Determine the (x, y) coordinate at the center of the cell enclosing the given text.  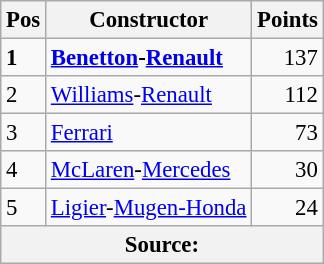
Ligier-Mugen-Honda (149, 208)
McLaren-Mercedes (149, 170)
5 (24, 208)
Points (288, 20)
2 (24, 95)
Constructor (149, 20)
73 (288, 133)
112 (288, 95)
Ferrari (149, 133)
Source: (162, 245)
Williams-Renault (149, 95)
137 (288, 58)
4 (24, 170)
3 (24, 133)
30 (288, 170)
Benetton-Renault (149, 58)
1 (24, 58)
24 (288, 208)
Pos (24, 20)
